Determine the [X, Y] coordinate at the center of the cell enclosing the given text.  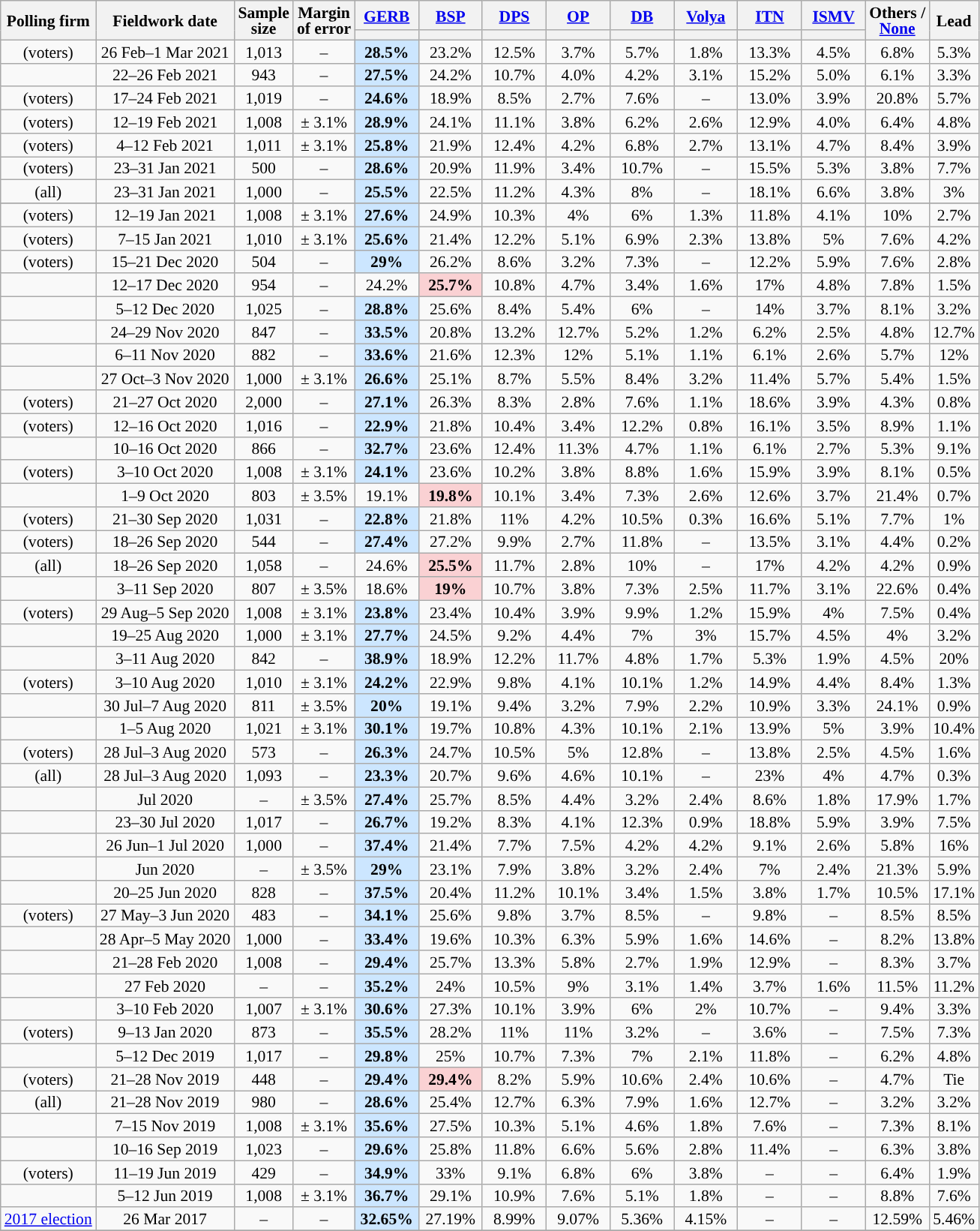
Polling firm [48, 20]
5–12 Dec 2019 [165, 1056]
36.7% [387, 1196]
22.6% [897, 588]
16.1% [769, 425]
3–11 Sep 2020 [165, 588]
3–11 Aug 2020 [165, 659]
1,016 [263, 425]
24% [450, 986]
807 [263, 588]
16.6% [769, 519]
35.5% [387, 1032]
33.5% [387, 332]
14.6% [769, 939]
29.8% [387, 1056]
2.2% [706, 705]
37.4% [387, 846]
24–29 Nov 2020 [165, 332]
28.5% [387, 51]
15–21 Dec 2020 [165, 261]
ISMV [834, 15]
828 [263, 893]
12.8% [642, 752]
22.8% [387, 519]
26 Mar 2017 [165, 1220]
OP [579, 15]
19% [450, 588]
35.6% [387, 1125]
8% [642, 192]
5–12 Jun 2019 [165, 1196]
1,023 [263, 1149]
27.2% [450, 542]
19.6% [450, 939]
21.9% [450, 146]
28.8% [387, 309]
12–16 Oct 2020 [165, 425]
11.5% [897, 986]
Lead [954, 20]
5.36% [642, 1220]
23.8% [387, 612]
9.6% [514, 776]
20.4% [450, 893]
DPS [514, 15]
20.7% [450, 776]
22.5% [450, 192]
17.1% [954, 893]
Fieldwork date [165, 20]
24.9% [450, 215]
6.9% [642, 239]
429 [263, 1172]
9–13 Jan 2020 [165, 1032]
5.0% [834, 75]
23.3% [387, 776]
1–9 Oct 2020 [165, 495]
12–19 Jan 2021 [165, 215]
12–19 Feb 2021 [165, 122]
25.4% [450, 1103]
ITN [769, 15]
954 [263, 285]
Jul 2020 [165, 798]
38.9% [387, 659]
29.6% [387, 1149]
3–10 Oct 2020 [165, 473]
3.5% [834, 425]
34.1% [387, 915]
23% [769, 776]
21–28 Feb 2020 [165, 962]
5.2% [642, 332]
DB [642, 15]
27 Feb 2020 [165, 986]
21–30 Sep 2020 [165, 519]
1% [954, 519]
26.6% [387, 378]
2% [706, 1008]
8.7% [514, 378]
1,093 [263, 776]
33% [450, 1172]
29 Aug–5 Sep 2020 [165, 612]
12.5% [514, 51]
18.8% [769, 822]
14.9% [769, 683]
1,019 [263, 99]
1,031 [263, 519]
1.4% [706, 986]
544 [263, 542]
23.2% [450, 51]
28.2% [450, 1032]
3–10 Feb 2020 [165, 1008]
27 Oct–3 Nov 2020 [165, 378]
980 [263, 1103]
27.3% [450, 1008]
26 Jun–1 Jul 2020 [165, 846]
483 [263, 915]
2.3% [706, 239]
873 [263, 1032]
20.9% [450, 168]
30.1% [387, 729]
7–15 Jan 2021 [165, 239]
25% [450, 1056]
847 [263, 332]
1–5 Aug 2020 [165, 729]
37.5% [387, 893]
21.6% [450, 356]
11–19 Jun 2019 [165, 1172]
11.3% [579, 449]
33.6% [387, 356]
11.9% [514, 168]
23–30 Jul 2020 [165, 822]
Marginof error [324, 20]
23.4% [450, 612]
10–16 Oct 2020 [165, 449]
18.1% [769, 192]
27.6% [387, 215]
Volya [706, 15]
1,025 [263, 309]
21–27 Oct 2020 [165, 402]
19.8% [450, 495]
0.2% [954, 542]
33.4% [387, 939]
30.6% [387, 1008]
5.5% [579, 378]
25.1% [450, 378]
4.15% [706, 1220]
4–12 Feb 2021 [165, 146]
24.5% [450, 635]
20–25 Jun 2020 [165, 893]
28 Apr–5 May 2020 [165, 939]
21.3% [897, 869]
11.1% [514, 122]
2017 election [48, 1220]
19.7% [450, 729]
1,013 [263, 51]
943 [263, 75]
8.99% [514, 1220]
26 Feb–1 Mar 2021 [165, 51]
1,058 [263, 566]
5–12 Dec 2020 [165, 309]
15.2% [769, 75]
24.7% [450, 752]
13.5% [769, 542]
32.65% [387, 1220]
Others / None [897, 20]
504 [263, 261]
1,021 [263, 729]
3–10 Aug 2020 [165, 683]
BSP [450, 15]
500 [263, 168]
0.5% [954, 473]
Samplesize [263, 20]
13.1% [769, 146]
7.8% [897, 285]
23.1% [450, 869]
Tie [954, 1079]
29.1% [450, 1196]
842 [263, 659]
17.9% [897, 798]
26.7% [387, 822]
803 [263, 495]
27.7% [387, 635]
Jun 2020 [165, 869]
6–11 Nov 2020 [165, 356]
9% [579, 986]
5.46% [954, 1220]
35.2% [387, 986]
15.5% [769, 168]
9.07% [579, 1220]
1,007 [263, 1008]
13.2% [514, 332]
19.2% [450, 822]
13.9% [769, 729]
1,011 [263, 146]
14% [769, 309]
34.9% [387, 1172]
27.19% [450, 1220]
573 [263, 752]
13.0% [769, 99]
3.6% [769, 1032]
12–17 Dec 2020 [165, 285]
17–24 Feb 2021 [165, 99]
27 May–3 Jun 2020 [165, 915]
19–25 Aug 2020 [165, 635]
32.7% [387, 449]
12.6% [769, 495]
10.2% [514, 473]
9.2% [514, 635]
30 Jul–7 Aug 2020 [165, 705]
22–26 Feb 2021 [165, 75]
5.6% [642, 1149]
16% [954, 846]
28.9% [387, 122]
7–15 Nov 2019 [165, 1125]
8.9% [897, 425]
10–16 Sep 2019 [165, 1149]
12.59% [897, 1220]
882 [263, 356]
811 [263, 705]
26.2% [450, 261]
448 [263, 1079]
GERB [387, 15]
2,000 [263, 402]
27.1% [387, 402]
866 [263, 449]
15.7% [769, 635]
0.7% [954, 495]
